Locate the cell with the specified text and output its (X, Y) center coordinate. 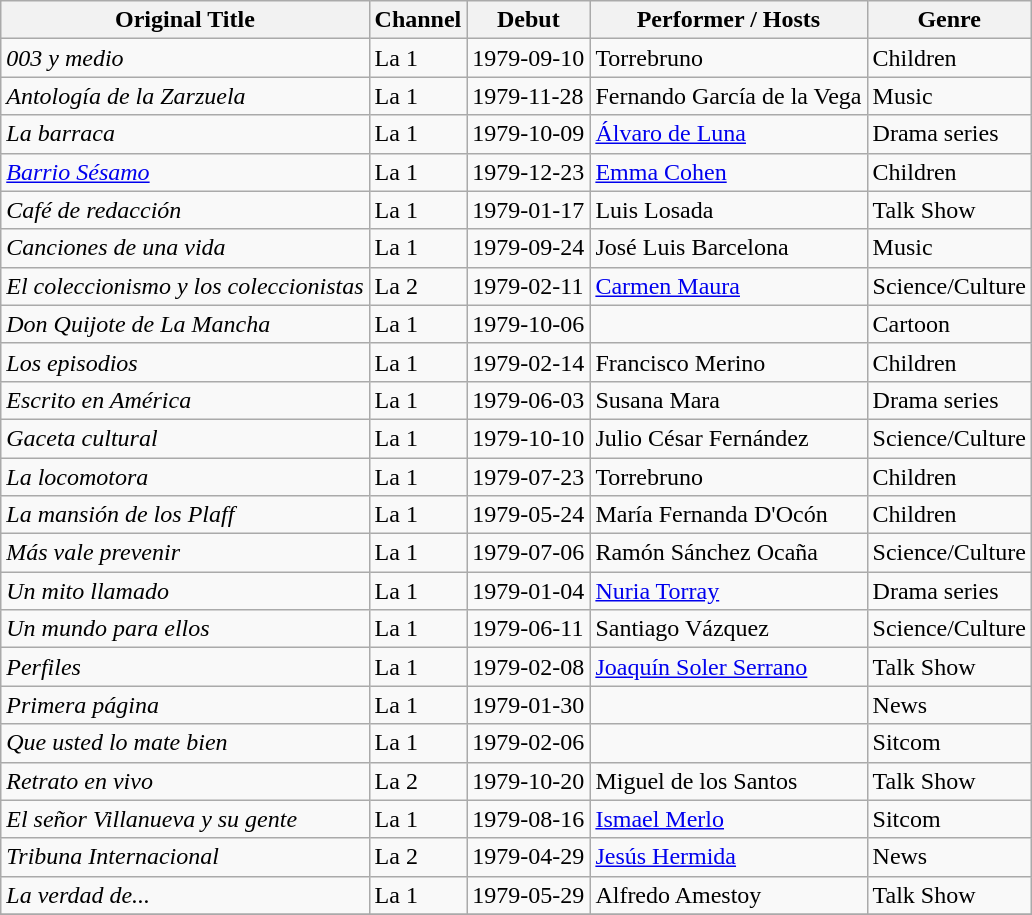
Café de redacción (185, 210)
Un mundo para ellos (185, 629)
Luis Losada (728, 210)
Fernando García de la Vega (728, 96)
Perfiles (185, 667)
1979-04-29 (528, 857)
Emma Cohen (728, 172)
1979-09-10 (528, 58)
1979-01-04 (528, 591)
Barrio Sésamo (185, 172)
1979-02-14 (528, 362)
1979-12-23 (528, 172)
La locomotora (185, 477)
1979-02-08 (528, 667)
Don Quijote de La Mancha (185, 324)
Retrato en vivo (185, 781)
Susana Mara (728, 400)
1979-10-06 (528, 324)
Francisco Merino (728, 362)
Álvaro de Luna (728, 134)
Un mito llamado (185, 591)
La mansión de los Plaff (185, 515)
1979-02-06 (528, 743)
Antología de la Zarzuela (185, 96)
Original Title (185, 20)
Nuria Torray (728, 591)
Los episodios (185, 362)
1979-07-23 (528, 477)
1979-05-29 (528, 895)
003 y medio (185, 58)
El coleccionismo y los coleccionistas (185, 286)
1979-02-11 (528, 286)
1979-08-16 (528, 819)
José Luis Barcelona (728, 248)
Genre (949, 20)
Jesús Hermida (728, 857)
Primera página (185, 705)
1979-10-10 (528, 438)
María Fernanda D'Ocón (728, 515)
Que usted lo mate bien (185, 743)
Miguel de los Santos (728, 781)
1979-05-24 (528, 515)
1979-10-20 (528, 781)
Joaquín Soler Serrano (728, 667)
Cartoon (949, 324)
1979-10-09 (528, 134)
Canciones de una vida (185, 248)
1979-06-03 (528, 400)
1979-01-17 (528, 210)
Más vale prevenir (185, 553)
Julio César Fernández (728, 438)
Channel (418, 20)
1979-11-28 (528, 96)
La verdad de... (185, 895)
Debut (528, 20)
La barraca (185, 134)
Carmen Maura (728, 286)
1979-06-11 (528, 629)
1979-07-06 (528, 553)
Gaceta cultural (185, 438)
Alfredo Amestoy (728, 895)
Ramón Sánchez Ocaña (728, 553)
Santiago Vázquez (728, 629)
Ismael Merlo (728, 819)
El señor Villanueva y su gente (185, 819)
Escrito en América (185, 400)
Tribuna Internacional (185, 857)
1979-09-24 (528, 248)
Performer / Hosts (728, 20)
1979-01-30 (528, 705)
